Scan for the cell matching the given text and deliver its (X, Y) coordinate at center. 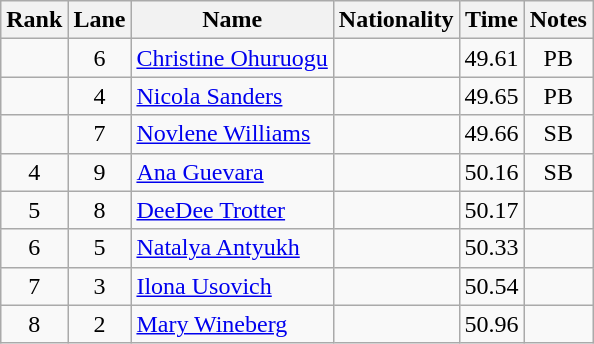
Ilona Usovich (232, 286)
2 (100, 324)
49.66 (492, 134)
3 (100, 286)
9 (100, 172)
50.17 (492, 210)
49.65 (492, 96)
Christine Ohuruogu (232, 58)
Novlene Williams (232, 134)
Mary Wineberg (232, 324)
DeeDee Trotter (232, 210)
50.16 (492, 172)
Nicola Sanders (232, 96)
50.96 (492, 324)
Lane (100, 20)
Time (492, 20)
Nationality (396, 20)
49.61 (492, 58)
Rank (34, 20)
Notes (558, 20)
Name (232, 20)
Natalya Antyukh (232, 248)
50.54 (492, 286)
Ana Guevara (232, 172)
50.33 (492, 248)
